Detect which cell encompasses the target text, then output its [X, Y] center coordinate. 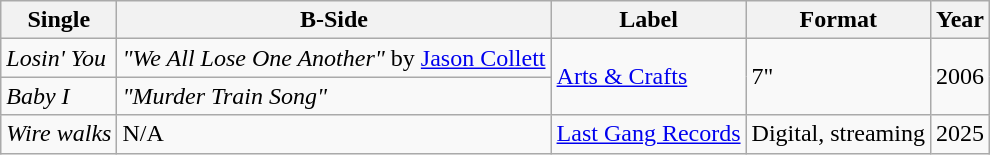
"We All Lose One Another" by Jason Collett [334, 58]
N/A [334, 134]
7" [838, 77]
"Murder Train Song" [334, 96]
Losin' You [59, 58]
Baby I [59, 96]
Digital, streaming [838, 134]
Label [648, 20]
Single [59, 20]
2025 [960, 134]
2006 [960, 77]
Year [960, 20]
Wire walks [59, 134]
Last Gang Records [648, 134]
Format [838, 20]
Arts & Crafts [648, 77]
B-Side [334, 20]
